Extract the (x, y) coordinate from the center of the cell holding the provided text.  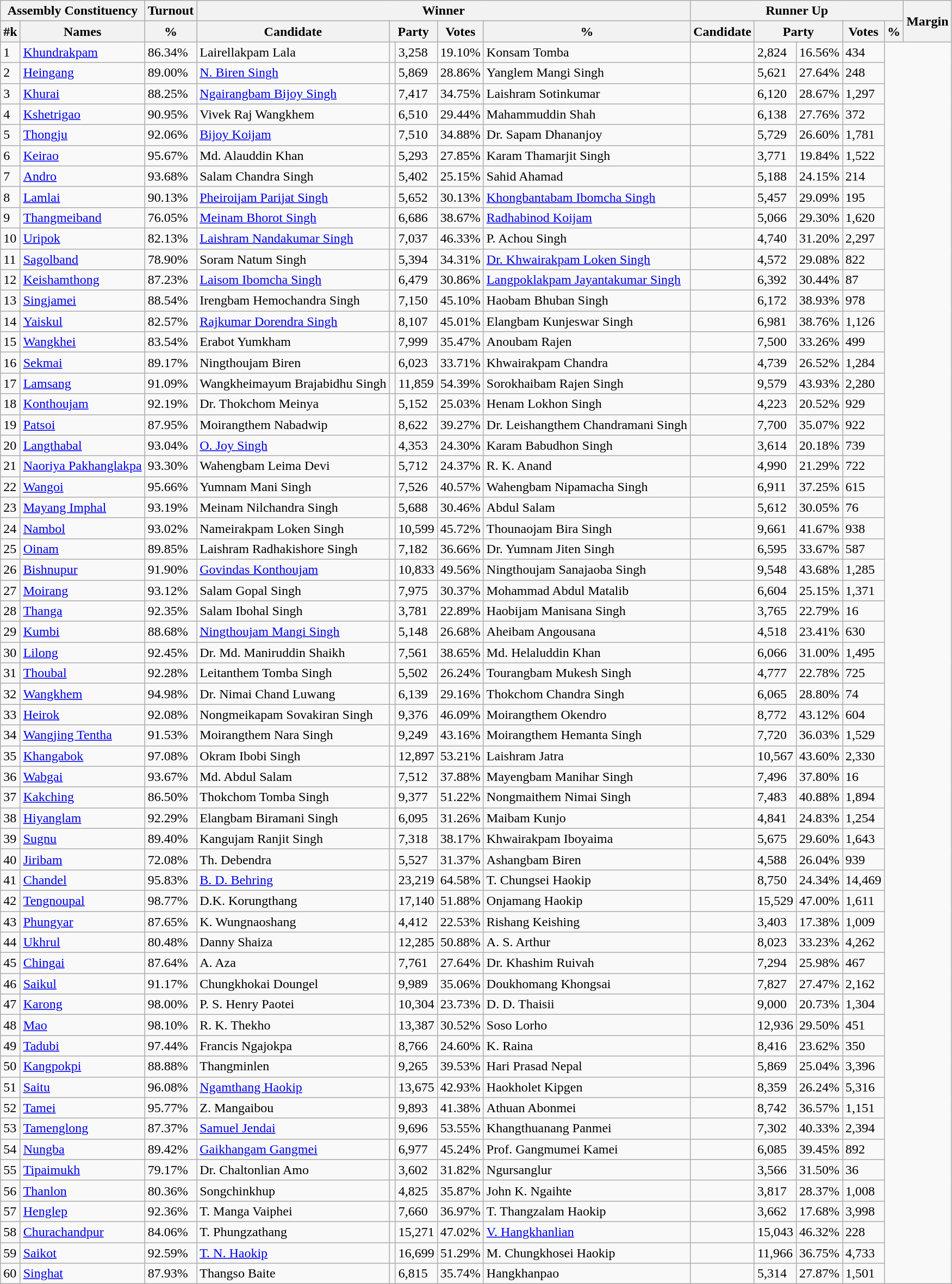
46.32% (819, 1232)
25.03% (460, 404)
Naoriya Pakhanglakpa (83, 466)
89.40% (171, 839)
Khangthuanang Panmei (587, 1128)
64.58% (460, 880)
91.17% (171, 984)
43.12% (819, 715)
37.88% (460, 777)
43.68% (819, 569)
5,066 (775, 218)
6,139 (416, 694)
Heingang (83, 73)
604 (863, 715)
#k (10, 32)
Pheiroijam Parijat Singh (293, 197)
739 (863, 445)
50 (10, 1066)
7,037 (416, 238)
Konthoujam (83, 404)
40.57% (460, 487)
5,688 (416, 507)
Lilong (83, 653)
Saikul (83, 984)
20.73% (819, 1004)
Rajkumar Dorendra Singh (293, 321)
7,512 (416, 777)
93.30% (171, 466)
5,188 (775, 176)
N. Biren Singh (293, 73)
8,766 (416, 1046)
Jiribam (83, 859)
38.67% (460, 218)
Uripok (83, 238)
6,981 (775, 321)
14 (10, 321)
228 (863, 1232)
9,000 (775, 1004)
98.77% (171, 901)
Md. Alauddin Khan (293, 156)
434 (863, 52)
Keishamthong (83, 280)
8,622 (416, 425)
1,285 (863, 569)
88.54% (171, 301)
57 (10, 1211)
4,518 (775, 632)
6,085 (775, 1149)
10,304 (416, 1004)
31.00% (819, 653)
23 (10, 507)
Meinam Nilchandra Singh (293, 507)
Nungba (83, 1149)
34.31% (460, 259)
Thounaojam Bira Singh (587, 528)
Ngamthang Haokip (293, 1087)
87.93% (171, 1274)
27.47% (819, 984)
6,120 (775, 94)
248 (863, 73)
8,750 (775, 880)
28 (10, 611)
29.44% (460, 114)
92.36% (171, 1211)
Thangminlen (293, 1066)
Langpoklakpam Jayantakumar Singh (587, 280)
35 (10, 756)
6,510 (416, 114)
372 (863, 114)
92.08% (171, 715)
45.72% (460, 528)
Meinam Bhorot Singh (293, 218)
Heirok (83, 715)
Salam Chandra Singh (293, 176)
5 (10, 135)
Dr. Md. Maniruddin Shaikh (293, 653)
47 (10, 1004)
Yumnam Mani Singh (293, 487)
8,359 (775, 1087)
13 (10, 301)
1,643 (863, 839)
Khangabok (83, 756)
8 (10, 197)
V. Hangkhanlian (587, 1232)
5,729 (775, 135)
Salam Gopal Singh (293, 590)
Singjamei (83, 301)
35.06% (460, 984)
23.73% (460, 1004)
Karam Thamarjit Singh (587, 156)
7,827 (775, 984)
12,285 (416, 942)
7,417 (416, 94)
27.87% (819, 1274)
1,495 (863, 653)
88.25% (171, 94)
3,817 (775, 1190)
79.17% (171, 1170)
2,824 (775, 52)
36.75% (819, 1252)
6,065 (775, 694)
Soso Lorho (587, 1025)
7 (10, 176)
Churachandpur (83, 1232)
Sahid Ahamad (587, 176)
Tamei (83, 1108)
40.33% (819, 1128)
6,815 (416, 1274)
19.84% (819, 156)
6,686 (416, 218)
Irengbam Hemochandra Singh (293, 301)
26.60% (819, 135)
36.57% (819, 1108)
Laishram Nandakumar Singh (293, 238)
Names (83, 32)
3,396 (863, 1066)
6,095 (416, 818)
31.37% (460, 859)
467 (863, 963)
9,661 (775, 528)
44 (10, 942)
Thokchom Chandra Singh (587, 694)
23.62% (819, 1046)
Dr. Nimai Chand Luwang (293, 694)
45 (10, 963)
2,394 (863, 1128)
Khongbantabam Ibomcha Singh (587, 197)
Henam Lokhon Singh (587, 404)
9,265 (416, 1066)
Lamsang (83, 383)
3,566 (775, 1170)
1,894 (863, 797)
7,526 (416, 487)
7,182 (416, 549)
Nameirakpam Loken Singh (293, 528)
35.07% (819, 425)
Khwairakpam Chandra (587, 363)
24.83% (819, 818)
Ningthoujam Biren (293, 363)
92.45% (171, 653)
59 (10, 1252)
95.83% (171, 880)
Nongmaithem Nimai Singh (587, 797)
36.03% (819, 735)
34 (10, 735)
29.09% (819, 197)
3,258 (416, 52)
91.90% (171, 569)
28.80% (819, 694)
33.71% (460, 363)
8,772 (775, 715)
K. Wungnaoshang (293, 922)
98.10% (171, 1025)
18 (10, 404)
22.53% (460, 922)
58 (10, 1232)
Wangkhei (83, 342)
6,977 (416, 1149)
A. S. Arthur (587, 942)
7,500 (775, 342)
87.23% (171, 280)
499 (863, 342)
9,377 (416, 797)
6,066 (775, 653)
29.30% (819, 218)
93.19% (171, 507)
93.68% (171, 176)
Lamlai (83, 197)
7,150 (416, 301)
6,595 (775, 549)
89.17% (171, 363)
Thokchom Tomba Singh (293, 797)
56 (10, 1190)
2,280 (863, 383)
19.10% (460, 52)
8,023 (775, 942)
5,612 (775, 507)
Sekmai (83, 363)
29.60% (819, 839)
Mohammad Abdul Matalib (587, 590)
214 (863, 176)
Gaikhangam Gangmei (293, 1149)
43.93% (819, 383)
6 (10, 156)
Hangkhanpao (587, 1274)
37.25% (819, 487)
3,781 (416, 611)
1,529 (863, 735)
Radhabinod Koijam (587, 218)
5,316 (863, 1087)
Songchinkhup (293, 1190)
9,579 (775, 383)
13,675 (416, 1087)
96.08% (171, 1087)
R. K. Anand (587, 466)
Athuan Abonmei (587, 1108)
Khurai (83, 94)
90.13% (171, 197)
47.00% (819, 901)
3 (10, 94)
24.15% (819, 176)
T. N. Haokip (293, 1252)
8,742 (775, 1108)
1,522 (863, 156)
35.47% (460, 342)
30.13% (460, 197)
938 (863, 528)
24.60% (460, 1046)
Wangkheimayum Brajabidhu Singh (293, 383)
93.12% (171, 590)
43.60% (819, 756)
3,662 (775, 1211)
O. Joy Singh (293, 445)
929 (863, 404)
6,479 (416, 280)
86.50% (171, 797)
4,733 (863, 1252)
Chandel (83, 880)
92.59% (171, 1252)
22.89% (460, 611)
630 (863, 632)
4,777 (775, 673)
1,781 (863, 135)
6,604 (775, 590)
4,262 (863, 942)
6,911 (775, 487)
26 (10, 569)
88.68% (171, 632)
Ashangbam Biren (587, 859)
1,620 (863, 218)
Wangkhem (83, 694)
1,501 (863, 1274)
7,510 (416, 135)
76.05% (171, 218)
1,254 (863, 818)
Ukhrul (83, 942)
25 (10, 549)
Salam Ibohal Singh (293, 611)
33.23% (819, 942)
T. Manga Vaiphei (293, 1211)
Bishnupur (83, 569)
53.55% (460, 1128)
36.97% (460, 1211)
54.39% (460, 383)
20.18% (819, 445)
Elangbam Biramani Singh (293, 818)
20.52% (819, 404)
17,140 (416, 901)
35.74% (460, 1274)
82.57% (171, 321)
15,043 (775, 1232)
2,297 (863, 238)
40 (10, 859)
Md. Abdul Salam (293, 777)
38 (10, 818)
Moirang (83, 590)
Thangso Baite (293, 1274)
Kakching (83, 797)
Ngursanglur (587, 1170)
51 (10, 1087)
46 (10, 984)
31.26% (460, 818)
1,304 (863, 1004)
11,859 (416, 383)
Moirangthem Okendro (587, 715)
5,527 (416, 859)
5,152 (416, 404)
Yanglem Mangi Singh (587, 73)
54 (10, 1149)
Wahengbam Nipamacha Singh (587, 487)
Tourangbam Mukesh Singh (587, 673)
25.04% (819, 1066)
29.08% (819, 259)
7,700 (775, 425)
978 (863, 301)
922 (863, 425)
37 (10, 797)
9,893 (416, 1108)
90.95% (171, 114)
Langthabal (83, 445)
5,457 (775, 197)
5,314 (775, 1274)
1,009 (863, 922)
5,712 (416, 466)
10,567 (775, 756)
33 (10, 715)
48 (10, 1025)
4,588 (775, 859)
46.09% (460, 715)
1,126 (863, 321)
1,611 (863, 901)
6,172 (775, 301)
5,148 (416, 632)
41.38% (460, 1108)
37.80% (819, 777)
7,561 (416, 653)
97.08% (171, 756)
49.56% (460, 569)
Lairellakpam Lala (293, 52)
11,966 (775, 1252)
Yaiskul (83, 321)
93.02% (171, 528)
Singhat (83, 1274)
38.65% (460, 653)
60 (10, 1274)
Th. Debendra (293, 859)
30 (10, 653)
42 (10, 901)
M. Chungkhosei Haokip (587, 1252)
26.68% (460, 632)
5,675 (775, 839)
1,284 (863, 363)
1,371 (863, 590)
D.K. Korungthang (293, 901)
Mahammuddin Shah (587, 114)
4,739 (775, 363)
8,416 (775, 1046)
28.37% (819, 1190)
89.85% (171, 549)
Laishram Sotinkumar (587, 94)
Dr. Leishangthem Chandramani Singh (587, 425)
83.54% (171, 342)
80.48% (171, 942)
34.88% (460, 135)
93.67% (171, 777)
22 (10, 487)
Margin (928, 21)
Dr. Thokchom Meinya (293, 404)
27.85% (460, 156)
15 (10, 342)
7,294 (775, 963)
7,720 (775, 735)
1 (10, 52)
Kumbi (83, 632)
Danny Shaiza (293, 942)
2,162 (863, 984)
80.36% (171, 1190)
21 (10, 466)
46.33% (460, 238)
5,621 (775, 73)
Md. Helaluddin Khan (587, 653)
51.29% (460, 1252)
95.67% (171, 156)
29.50% (819, 1025)
Tengnoupal (83, 901)
52 (10, 1108)
K. Raina (587, 1046)
195 (863, 197)
7,999 (416, 342)
91.09% (171, 383)
92.28% (171, 673)
36.66% (460, 549)
38.76% (819, 321)
98.00% (171, 1004)
2 (10, 73)
Mao (83, 1025)
24 (10, 528)
87.37% (171, 1128)
Hiyanglam (83, 818)
82.13% (171, 238)
Sorokhaibam Rajen Singh (587, 383)
11 (10, 259)
33.67% (819, 549)
Ngairangbam Bijoy Singh (293, 94)
Andro (83, 176)
24.34% (819, 880)
T. Thangzalam Haokip (587, 1211)
30.37% (460, 590)
Nongmeikapam Sovakiran Singh (293, 715)
Erabot Yumkham (293, 342)
4,740 (775, 238)
1,151 (863, 1108)
13,387 (416, 1025)
A. Aza (293, 963)
53 (10, 1128)
23,219 (416, 880)
Okram Ibobi Singh (293, 756)
Rishang Keishing (587, 922)
Thongju (83, 135)
30.46% (460, 507)
38.17% (460, 839)
Z. Mangaibou (293, 1108)
76 (863, 507)
Turnout (171, 11)
Tipaimukh (83, 1170)
Assembly Constituency (73, 11)
Dr. Sapam Dhananjoy (587, 135)
10,599 (416, 528)
4,412 (416, 922)
51.88% (460, 901)
Laishram Jatra (587, 756)
30.86% (460, 280)
7,761 (416, 963)
4 (10, 114)
822 (863, 259)
Thanga (83, 611)
Oinam (83, 549)
7,975 (416, 590)
10 (10, 238)
7,660 (416, 1211)
45.10% (460, 301)
41 (10, 880)
587 (863, 549)
87.65% (171, 922)
16.56% (819, 52)
43 (10, 922)
29.16% (460, 694)
91.53% (171, 735)
Ningthoujam Mangi Singh (293, 632)
9,989 (416, 984)
39 (10, 839)
Karam Babudhon Singh (587, 445)
P. S. Henry Paotei (293, 1004)
Wahengbam Leima Devi (293, 466)
Sugnu (83, 839)
451 (863, 1025)
12,897 (416, 756)
9,376 (416, 715)
Moirangthem Nara Singh (293, 735)
Saikot (83, 1252)
39.53% (460, 1066)
3,614 (775, 445)
5,402 (416, 176)
5,293 (416, 156)
2,330 (863, 756)
Haokholet Kipgen (587, 1087)
7,302 (775, 1128)
Thanlon (83, 1190)
74 (863, 694)
Laishram Radhakishore Singh (293, 549)
89.42% (171, 1149)
24.30% (460, 445)
Francis Ngajokpa (293, 1046)
Elangbam Kunjeswar Singh (587, 321)
5,502 (416, 673)
3,998 (863, 1211)
Chungkhokai Doungel (293, 984)
350 (863, 1046)
615 (863, 487)
5,652 (416, 197)
30.44% (819, 280)
Wangoi (83, 487)
Kangpokpi (83, 1066)
45.24% (460, 1149)
43.16% (460, 735)
Konsam Tomba (587, 52)
Chingai (83, 963)
26.04% (819, 859)
93.04% (171, 445)
Ningthoujam Sanajaoba Singh (587, 569)
Runner Up (797, 11)
Patsoi (83, 425)
87 (863, 280)
Thoubal (83, 673)
55 (10, 1170)
Hari Prasad Nepal (587, 1066)
78.90% (171, 259)
12,936 (775, 1025)
31.82% (460, 1170)
15,529 (775, 901)
Kangujam Ranjit Singh (293, 839)
Doukhomang Khongsai (587, 984)
31.50% (819, 1170)
4,223 (775, 404)
Henglep (83, 1211)
Moirangthem Hemanta Singh (587, 735)
72.08% (171, 859)
47.02% (460, 1232)
87.95% (171, 425)
92.35% (171, 611)
92.29% (171, 818)
Keirao (83, 156)
4,825 (416, 1190)
Mayang Imphal (83, 507)
4,841 (775, 818)
Prof. Gangmumei Kamei (587, 1149)
40.88% (819, 797)
5,394 (416, 259)
Thangmeiband (83, 218)
35.87% (460, 1190)
7,318 (416, 839)
Leitanthem Tomba Singh (293, 673)
53.21% (460, 756)
87.64% (171, 963)
20 (10, 445)
29 (10, 632)
Phungyar (83, 922)
Anoubam Rajen (587, 342)
Khwairakpam Iboyaima (587, 839)
12 (10, 280)
50.88% (460, 942)
Tadubi (83, 1046)
Moirangthem Nabadwip (293, 425)
9 (10, 218)
86.34% (171, 52)
Dr. Yumnam Jiten Singh (587, 549)
39.27% (460, 425)
51.22% (460, 797)
Laisom Ibomcha Singh (293, 280)
6,392 (775, 280)
Tamenglong (83, 1128)
28.86% (460, 73)
Wangjing Tentha (83, 735)
16,699 (416, 1252)
1,297 (863, 94)
7,483 (775, 797)
Saitu (83, 1087)
3,771 (775, 156)
30.05% (819, 507)
19 (10, 425)
6,138 (775, 114)
4,353 (416, 445)
Sagolband (83, 259)
Mayengbam Manihar Singh (587, 777)
Samuel Jendai (293, 1128)
892 (863, 1149)
42.93% (460, 1087)
Haobam Bhuban Singh (587, 301)
Govindas Konthoujam (293, 569)
14,469 (863, 880)
38.93% (819, 301)
24.37% (460, 466)
33.26% (819, 342)
39.45% (819, 1149)
27.76% (819, 114)
Vivek Raj Wangkhem (293, 114)
Abdul Salam (587, 507)
15,271 (416, 1232)
7,496 (775, 777)
D. D. Thaisii (587, 1004)
92.19% (171, 404)
84.06% (171, 1232)
939 (863, 859)
32 (10, 694)
23.41% (819, 632)
3,403 (775, 922)
Wabgai (83, 777)
8,107 (416, 321)
Nambol (83, 528)
Dr. Chaltonlian Amo (293, 1170)
27 (10, 590)
89.00% (171, 73)
45.01% (460, 321)
30.52% (460, 1025)
4,990 (775, 466)
Dr. Khwairakpam Loken Singh (587, 259)
Kshetrigao (83, 114)
3,765 (775, 611)
Karong (83, 1004)
T. Phungzathang (293, 1232)
3,602 (416, 1170)
P. Achou Singh (587, 238)
21.29% (819, 466)
T. Chungsei Haokip (587, 880)
95.77% (171, 1108)
725 (863, 673)
B. D. Behring (293, 880)
9,696 (416, 1128)
Soram Natum Singh (293, 259)
Khundrakpam (83, 52)
22.78% (819, 673)
17.68% (819, 1211)
722 (863, 466)
92.06% (171, 135)
R. K. Thekho (293, 1025)
Onjamang Haokip (587, 901)
97.44% (171, 1046)
6,023 (416, 363)
Aheibam Angousana (587, 632)
28.67% (819, 94)
9,548 (775, 569)
31 (10, 673)
Maibam Kunjo (587, 818)
9,249 (416, 735)
1,008 (863, 1190)
Dr. Khashim Ruivah (587, 963)
22.79% (819, 611)
31.20% (819, 238)
10,833 (416, 569)
26.52% (819, 363)
Bijoy Koijam (293, 135)
Haobijam Manisana Singh (587, 611)
49 (10, 1046)
88.88% (171, 1066)
17.38% (819, 922)
17 (10, 383)
34.75% (460, 94)
94.98% (171, 694)
4,572 (775, 259)
John K. Ngaihte (587, 1190)
95.66% (171, 487)
Winner (444, 11)
25.98% (819, 963)
41.67% (819, 528)
